Provide the (x, y) coordinate of the cell's center where the given text is located.  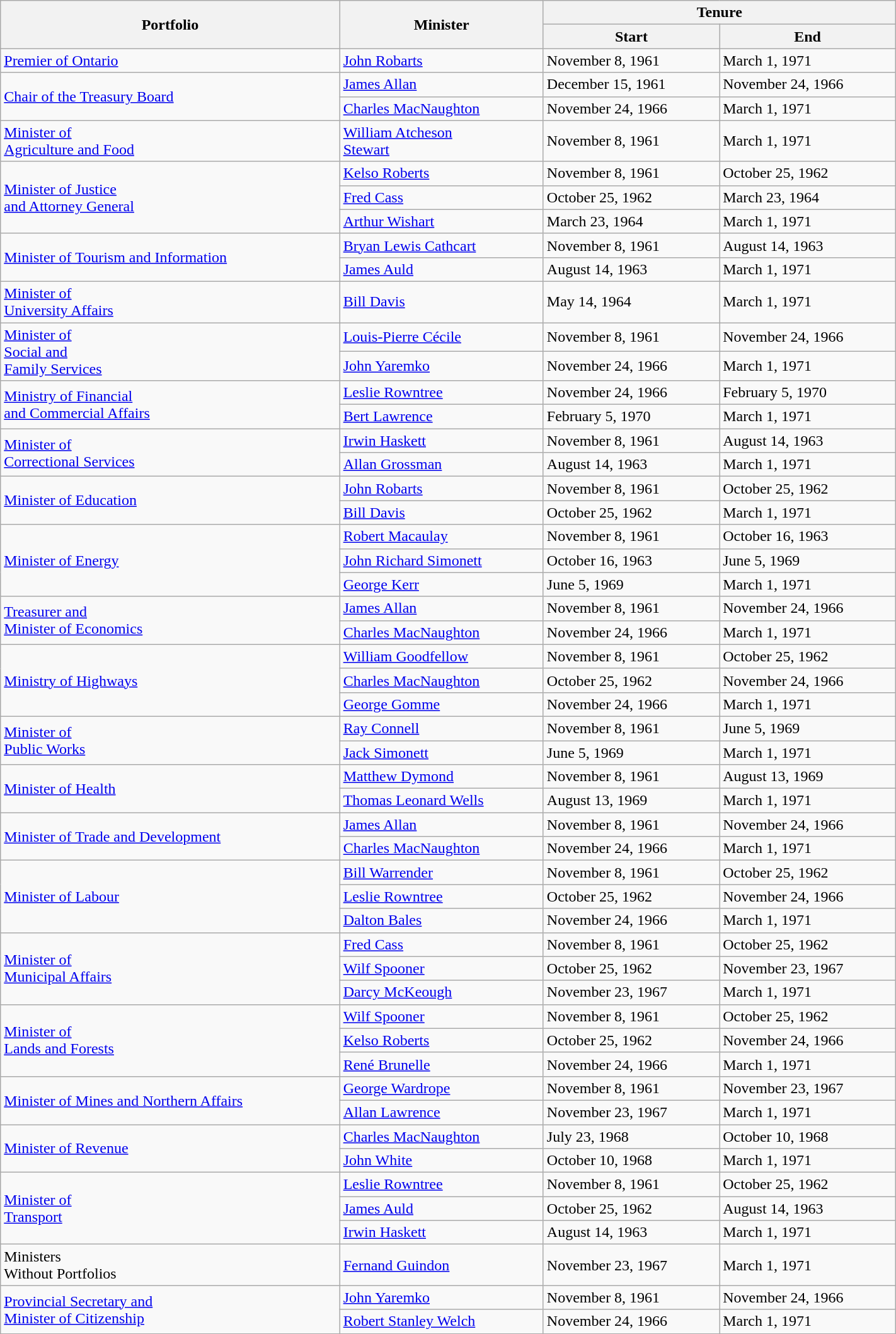
George Kerr (441, 584)
Minister of Labour (170, 896)
Minister of Justice and Attorney General (170, 197)
Robert Stanley Welch (441, 1321)
William Goodfellow (441, 656)
Minister of Correctional Services (170, 453)
Minister of Transport (170, 1209)
Minister of Tourism and Information (170, 257)
Bryan Lewis Cathcart (441, 245)
Provincial Secretary and Minister of Citizenship (170, 1309)
Minister of Mines and Northern Affairs (170, 1100)
Minister of Health (170, 789)
End (808, 37)
Ray Connell (441, 728)
Ministers Without Portfolios (170, 1265)
Minister of Trade and Development (170, 837)
Minister of University Affairs (170, 301)
John White (441, 1161)
Jack Simonett (441, 752)
Minister of Revenue (170, 1149)
Dalton Bales (441, 920)
Allan Lawrence (441, 1112)
Matthew Dymond (441, 777)
Minister of Social and Family Services (170, 352)
December 15, 1961 (631, 84)
Start (631, 37)
Bill Warrender (441, 873)
Bert Lawrence (441, 417)
Darcy McKeough (441, 992)
May 14, 1964 (631, 301)
July 23, 1968 (631, 1137)
George Wardrope (441, 1088)
Minister (441, 25)
Minister of Public Works (170, 740)
Minister of Lands and Forests (170, 1040)
Arthur Wishart (441, 221)
Ministry of Highways (170, 680)
Minister of Agriculture and Food (170, 141)
Premier of Ontario (170, 61)
Minister of Education (170, 501)
Chair of the Treasury Board (170, 96)
Ministry of Financial and Commercial Affairs (170, 405)
Portfolio (170, 25)
Minister of Municipal Affairs (170, 968)
René Brunelle (441, 1064)
Robert Macaulay (441, 536)
George Gomme (441, 704)
Thomas Leonard Wells (441, 801)
Louis-Pierre Cécile (441, 337)
Allan Grossman (441, 465)
Minister of Energy (170, 560)
John Richard Simonett (441, 560)
William Atcheson Stewart (441, 141)
Tenure (720, 13)
Treasurer and Minister of Economics (170, 620)
Fernand Guindon (441, 1265)
